Scan for the cell matching the given text and deliver its (x, y) coordinate at center. 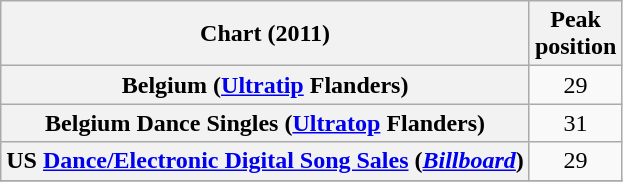
Peakposition (575, 34)
US Dance/Electronic Digital Song Sales (Billboard) (266, 161)
31 (575, 123)
Belgium Dance Singles (Ultratop Flanders) (266, 123)
Chart (2011) (266, 34)
Belgium (Ultratip Flanders) (266, 85)
